Scan for the cell matching the given text and deliver its [x, y] coordinate at center. 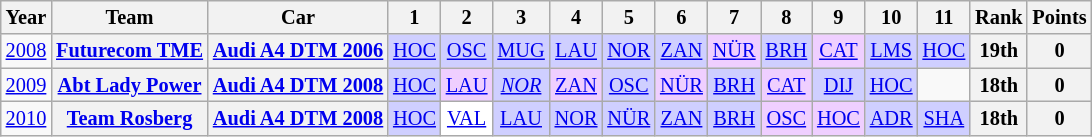
2008 [26, 51]
Futurecom TME [130, 51]
11 [944, 17]
Rank [998, 17]
Car [298, 17]
VAL [467, 118]
Audi A4 DTM 2006 [298, 51]
2009 [26, 85]
Points [1059, 17]
9 [838, 17]
Abt Lady Power [130, 85]
SHA [944, 118]
5 [628, 17]
2010 [26, 118]
4 [576, 17]
2 [467, 17]
MUG [520, 51]
LMS [892, 51]
6 [682, 17]
8 [786, 17]
Team [130, 17]
ADR [892, 118]
7 [734, 17]
19th [998, 51]
1 [414, 17]
10 [892, 17]
3 [520, 17]
DIJ [838, 85]
Year [26, 17]
Team Rosberg [130, 118]
